Determine the [X, Y] coordinate at the center of the cell enclosing the given text.  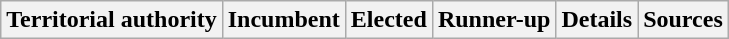
Elected [388, 20]
Runner-up [494, 20]
Details [597, 20]
Sources [684, 20]
Incumbent [284, 20]
Territorial authority [112, 20]
